Find where the given text appears and provide that cell's center as (x, y) coordinate. 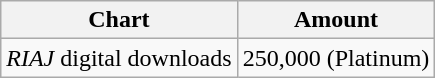
Chart (119, 20)
Amount (336, 20)
RIAJ digital downloads (119, 58)
250,000 (Platinum) (336, 58)
